Return the (X, Y) coordinate for the center point of the cell that contains the specified text.  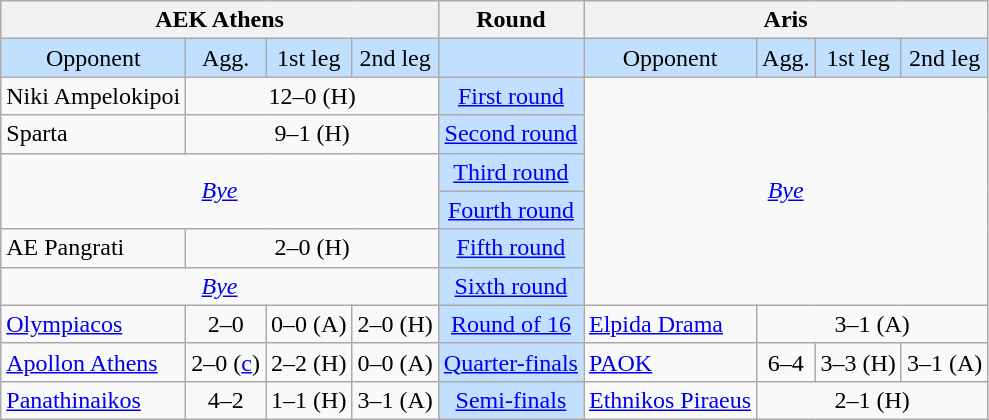
Aris (786, 20)
1–1 (H) (309, 400)
Quarter-finals (510, 362)
2–0 (226, 324)
6–4 (786, 362)
Sparta (94, 134)
Niki Ampelokipoi (94, 96)
Third round (510, 172)
2–2 (H) (309, 362)
4–2 (226, 400)
Elpida Drama (670, 324)
PAOK (670, 362)
Fourth round (510, 210)
2–1 (H) (872, 400)
Round (510, 20)
2–0 (c) (226, 362)
AE Pangrati (94, 248)
12–0 (H) (312, 96)
AEK Athens (220, 20)
Fifth round (510, 248)
Round of 16 (510, 324)
Apollon Athens (94, 362)
Ethnikos Piraeus (670, 400)
First round (510, 96)
Second round (510, 134)
Semi-finals (510, 400)
Sixth round (510, 286)
9–1 (H) (312, 134)
Panathinaikos (94, 400)
3–3 (H) (858, 362)
Olympiacos (94, 324)
